Return (X, Y) of the center of cell containing provided text 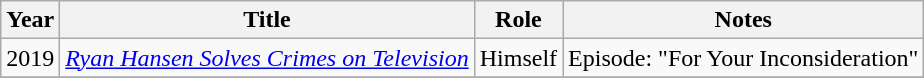
Ryan Hansen Solves Crimes on Television (267, 58)
Himself (518, 58)
Year (30, 20)
Episode: "For Your Inconsideration" (744, 58)
2019 (30, 58)
Notes (744, 20)
Role (518, 20)
Title (267, 20)
